Determine the (x, y) coordinate at the center of the cell enclosing the given text.  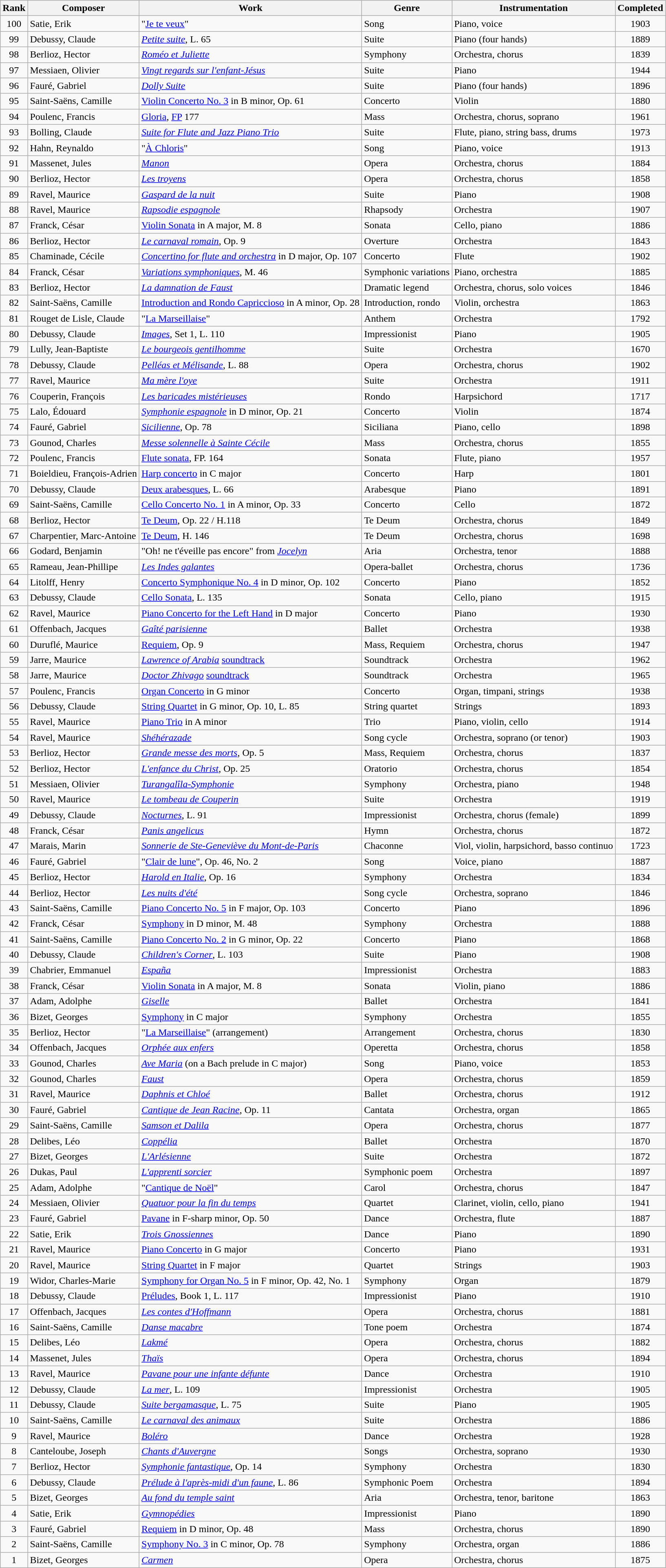
Dukas, Paul (84, 1172)
49 (14, 815)
76 (14, 396)
Les baricades mistérieuses (251, 396)
1912 (641, 1094)
Messe solennelle à Sainte Cécile (251, 442)
86 (14, 241)
"À Chloris" (251, 148)
1736 (641, 567)
Rameau, Jean-Phillipe (84, 567)
Préludes, Book 1, L. 117 (251, 1296)
1859 (641, 1079)
73 (14, 442)
Violin, piano (534, 986)
Concerto Symphonique No. 4 in D minor, Op. 102 (251, 582)
Genre (407, 8)
1891 (641, 489)
25 (14, 1188)
Ma mère l'oye (251, 380)
Tone poem (407, 1327)
Harp (534, 474)
Chants d'Auvergne (251, 1451)
31 (14, 1094)
Orchestra, chorus (female) (534, 815)
Nocturnes, L. 91 (251, 815)
"La Marseillaise" (251, 318)
Oratorio (407, 769)
1849 (641, 520)
61 (14, 629)
Lalo, Édouard (84, 411)
47 (14, 846)
Lully, Jean-Baptiste (84, 349)
82 (14, 303)
Le bourgeois gentilhomme (251, 349)
21 (14, 1250)
58 (14, 675)
Pavane in F-sharp minor, Op. 50 (251, 1219)
1870 (641, 1141)
1853 (641, 1063)
3 (14, 1529)
Piano Concerto No. 5 in F major, Op. 103 (251, 908)
Orchestra, chorus, solo voices (534, 287)
Carol (407, 1188)
Gymnopédies (251, 1513)
Orchestra, soprano (or tenor) (534, 738)
1852 (641, 582)
37 (14, 1001)
1899 (641, 815)
Voice, piano (534, 861)
Chaminade, Cécile (84, 256)
Faust (251, 1079)
50 (14, 799)
1957 (641, 458)
Piano Concerto No. 2 in G minor, Op. 22 (251, 939)
Les Indes galantes (251, 567)
Litolff, Henry (84, 582)
67 (14, 536)
Symphonic Poem (407, 1482)
Prélude à l'après-midi d'un faune, L. 86 (251, 1482)
44 (14, 892)
Gloria, FP 177 (251, 117)
Symphony No. 3 in C minor, Op. 78 (251, 1544)
Images, Set 1, L. 110 (251, 334)
Harpsichord (534, 396)
Concertino for flute and orchestra in D major, Op. 107 (251, 256)
Suite for Flute and Jazz Piano Trio (251, 132)
Coppélia (251, 1141)
Hahn, Reynaldo (84, 148)
Godard, Benjamin (84, 551)
5 (14, 1498)
Orphée aux enfers (251, 1048)
String quartet (407, 707)
Le carnaval romain, Op. 9 (251, 241)
Introduction and Rondo Capriccioso in A minor, Op. 28 (251, 303)
6 (14, 1482)
22 (14, 1234)
66 (14, 551)
Requiem in D minor, Op. 48 (251, 1529)
15 (14, 1343)
Shéhérazade (251, 738)
Suite bergamasque, L. 75 (251, 1405)
18 (14, 1296)
Organ, timpani, strings (534, 691)
1839 (641, 55)
Symphony for Organ No. 5 in F minor, Op. 42, No. 1 (251, 1281)
1792 (641, 318)
1854 (641, 769)
Les contes d'Hoffmann (251, 1312)
1897 (641, 1172)
7 (14, 1467)
Chabrier, Emmanuel (84, 970)
1948 (641, 784)
43 (14, 908)
Flute, piano (534, 458)
Requiem, Op. 9 (251, 644)
Completed (641, 8)
Orchestra, flute (534, 1219)
España (251, 970)
1962 (641, 660)
Symphonic poem (407, 1172)
9 (14, 1435)
1865 (641, 1110)
8 (14, 1451)
Thaïs (251, 1358)
Danse macabre (251, 1327)
Quatuor pour la fin du temps (251, 1203)
1847 (641, 1188)
1907 (641, 210)
1919 (641, 799)
91 (14, 163)
Symphonic variations (407, 272)
String Quartet in G minor, Op. 10, L. 85 (251, 707)
23 (14, 1219)
Viol, violin, harpsichord, basso continuo (534, 846)
Cello Concerto No. 1 in A minor, Op. 33 (251, 505)
2 (14, 1544)
1837 (641, 753)
Panis angelicus (251, 830)
Orchestra, piano (534, 784)
1889 (641, 39)
Rank (14, 8)
Gaspard de la nuit (251, 194)
Dramatic legend (407, 287)
Orchestra, tenor (534, 551)
1911 (641, 380)
77 (14, 380)
26 (14, 1172)
1914 (641, 722)
85 (14, 256)
Widor, Charles-Marie (84, 1281)
Flute (534, 256)
Canteloube, Joseph (84, 1451)
Pavane pour une infante défunte (251, 1374)
Giselle (251, 1001)
Daphnis et Chloé (251, 1094)
Doctor Zhivago soundtrack (251, 675)
1944 (641, 70)
Trio (407, 722)
"Oh! ne t'éveille pas encore" from Jocelyn (251, 551)
83 (14, 287)
1834 (641, 877)
1723 (641, 846)
45 (14, 877)
Cello (534, 505)
Symphony in D minor, M. 48 (251, 923)
Sicilienne, Op. 78 (251, 427)
Boieldieu, François-Adrien (84, 474)
1928 (641, 1435)
L'Arlésienne (251, 1156)
62 (14, 613)
Boléro (251, 1435)
Hymn (407, 830)
"Cantique de Noël" (251, 1188)
Cello Sonata, L. 135 (251, 598)
56 (14, 707)
57 (14, 691)
24 (14, 1203)
1961 (641, 117)
1717 (641, 396)
60 (14, 644)
36 (14, 1017)
Harp concerto in C major (251, 474)
38 (14, 986)
Symphony in C major (251, 1017)
1885 (641, 272)
42 (14, 923)
12 (14, 1389)
Piano, violin, cello (534, 722)
"Clair de lune", Op. 46, No. 2 (251, 861)
Clarinet, violin, cello, piano (534, 1203)
Carmen (251, 1560)
Rhapsody (407, 210)
Composer (84, 8)
28 (14, 1141)
1947 (641, 644)
1877 (641, 1125)
48 (14, 830)
"La Marseillaise" (arrangement) (251, 1032)
1879 (641, 1281)
Introduction, rondo (407, 303)
98 (14, 55)
Operetta (407, 1048)
Dolly Suite (251, 86)
30 (14, 1110)
Lakmé (251, 1343)
29 (14, 1125)
87 (14, 225)
75 (14, 411)
Deux arabesques, L. 66 (251, 489)
1882 (641, 1343)
Rouget de Lisle, Claude (84, 318)
99 (14, 39)
Work (251, 8)
69 (14, 505)
93 (14, 132)
78 (14, 365)
Violin Concerto No. 3 in B minor, Op. 61 (251, 101)
51 (14, 784)
Petite suite, L. 65 (251, 39)
35 (14, 1032)
Chaconne (407, 846)
Cantata (407, 1110)
Piano Trio in A minor (251, 722)
20 (14, 1265)
1868 (641, 939)
1698 (641, 536)
1670 (641, 349)
70 (14, 489)
53 (14, 753)
80 (14, 334)
59 (14, 660)
Songs (407, 1451)
Ave Maria (on a Bach prelude in C major) (251, 1063)
Orchestra, tenor, baritone (534, 1498)
Roméo et Juliette (251, 55)
Rondo (407, 396)
Piano, cello (534, 427)
1883 (641, 970)
88 (14, 210)
1898 (641, 427)
Au fond du temple saint (251, 1498)
La mer, L. 109 (251, 1389)
84 (14, 272)
79 (14, 349)
L'enfance du Christ, Op. 25 (251, 769)
Piano Concerto for the Left Hand in D major (251, 613)
13 (14, 1374)
64 (14, 582)
1931 (641, 1250)
55 (14, 722)
65 (14, 567)
Gaîté parisienne (251, 629)
Piano Concerto in G major (251, 1250)
1965 (641, 675)
Violin, orchestra (534, 303)
Bolling, Claude (84, 132)
Arabesque (407, 489)
Opera-ballet (407, 567)
Vingt regards sur l'enfant-Jésus (251, 70)
1884 (641, 163)
Grande messe des morts, Op. 5 (251, 753)
Symphonie espagnole in D minor, Op. 21 (251, 411)
Piano, orchestra (534, 272)
Marais, Marin (84, 846)
Organ (534, 1281)
10 (14, 1420)
Trois Gnossiennes (251, 1234)
Le tombeau de Couperin (251, 799)
1893 (641, 707)
"Je te veux" (251, 24)
Samson et Dalila (251, 1125)
16 (14, 1327)
La damnation de Faust (251, 287)
Les nuits d'été (251, 892)
41 (14, 939)
52 (14, 769)
Sonnerie de Ste-Geneviève du Mont-de-Paris (251, 846)
71 (14, 474)
63 (14, 598)
54 (14, 738)
Harold en Italie, Op. 16 (251, 877)
Turangalîla-Symphonie (251, 784)
74 (14, 427)
33 (14, 1063)
100 (14, 24)
Couperin, François (84, 396)
1881 (641, 1312)
Symphonie fantastique, Op. 14 (251, 1467)
17 (14, 1312)
72 (14, 458)
Te Deum, Op. 22 / H.118 (251, 520)
90 (14, 179)
89 (14, 194)
4 (14, 1513)
1973 (641, 132)
Organ Concerto in G minor (251, 691)
Les troyens (251, 179)
Manon (251, 163)
Flute sonata, FP. 164 (251, 458)
Arrangement (407, 1032)
Overture (407, 241)
14 (14, 1358)
Children's Corner, L. 103 (251, 955)
Siciliana (407, 427)
Pelléas et Mélisande, L. 88 (251, 365)
Flute, piano, string bass, drums (534, 132)
1941 (641, 1203)
39 (14, 970)
1913 (641, 148)
Duruflé, Maurice (84, 644)
68 (14, 520)
Cantique de Jean Racine, Op. 11 (251, 1110)
Te Deum, H. 146 (251, 536)
95 (14, 101)
32 (14, 1079)
27 (14, 1156)
Instrumentation (534, 8)
1 (14, 1560)
34 (14, 1048)
1843 (641, 241)
1841 (641, 1001)
1880 (641, 101)
Rapsodie espagnole (251, 210)
String Quartet in F major (251, 1265)
Anthem (407, 318)
Charpentier, Marc-Antoine (84, 536)
19 (14, 1281)
Variations symphoniques, M. 46 (251, 272)
97 (14, 70)
Le carnaval des animaux (251, 1420)
46 (14, 861)
11 (14, 1405)
96 (14, 86)
92 (14, 148)
Lawrence of Arabia soundtrack (251, 660)
40 (14, 955)
81 (14, 318)
1915 (641, 598)
1801 (641, 474)
L'apprenti sorcier (251, 1172)
Orchestra, chorus, soprano (534, 117)
94 (14, 117)
1875 (641, 1560)
